Pinpoint the cell where the given text exists, returning its (x, y) midpoint coordinate. 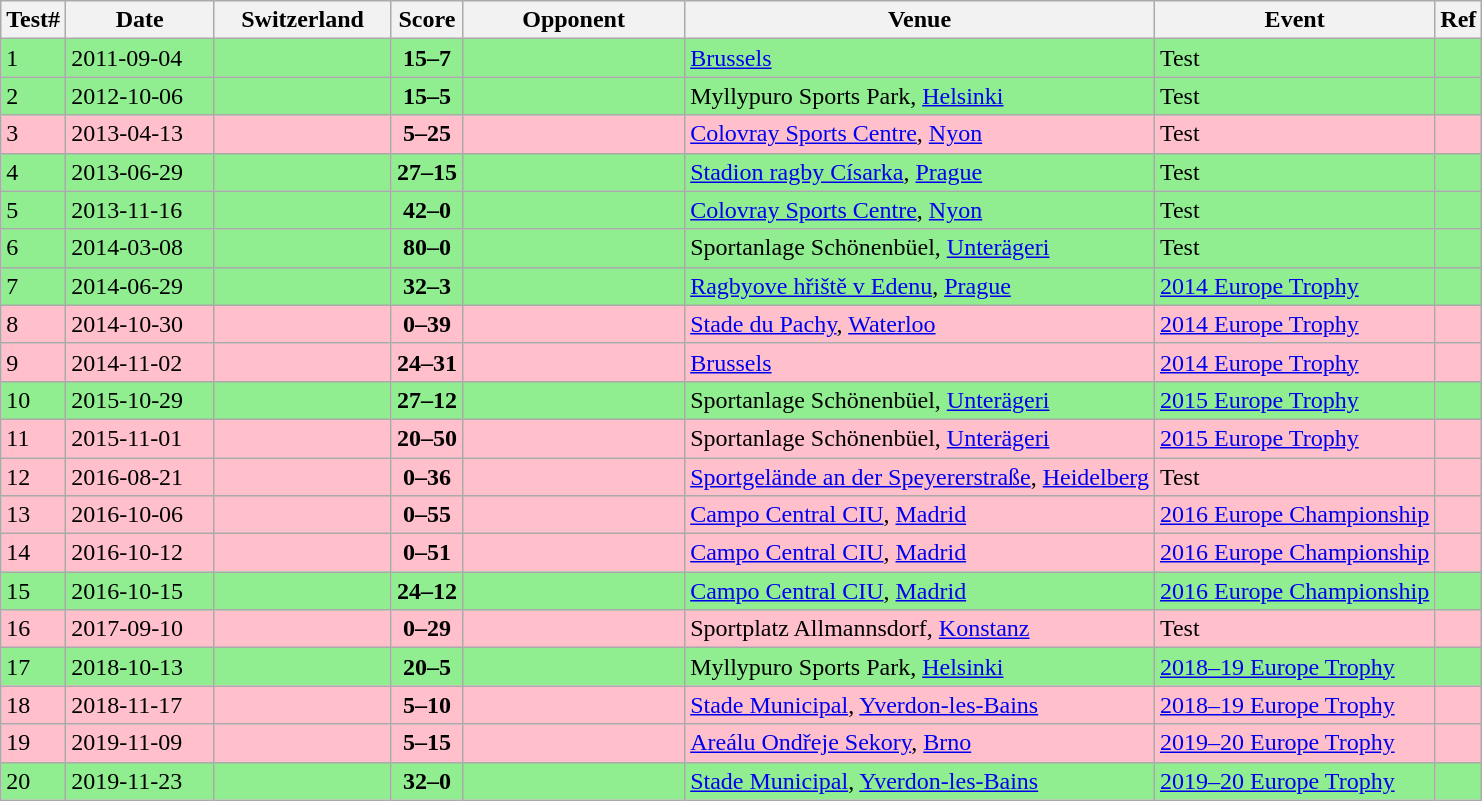
Ragbyove hřiště v Edenu, Prague (920, 286)
2014-11-02 (140, 362)
15–5 (426, 96)
Sportgelände an der Speyererstraße, Heidelberg (920, 477)
10 (34, 400)
Test# (34, 20)
32–3 (426, 286)
2018-10-13 (140, 667)
7 (34, 286)
2019-11-23 (140, 781)
9 (34, 362)
24–12 (426, 591)
Score (426, 20)
20 (34, 781)
2014-10-30 (140, 324)
8 (34, 324)
3 (34, 134)
Ref (1458, 20)
42–0 (426, 210)
0–29 (426, 629)
2016-10-12 (140, 553)
4 (34, 172)
19 (34, 743)
2013-11-16 (140, 210)
0–51 (426, 553)
0–55 (426, 515)
18 (34, 705)
1 (34, 58)
2016-10-15 (140, 591)
Sportplatz Allmannsdorf, Konstanz (920, 629)
2011-09-04 (140, 58)
15–7 (426, 58)
80–0 (426, 248)
0–36 (426, 477)
2018-11-17 (140, 705)
15 (34, 591)
Switzerland (303, 20)
Areálu Ondřeje Sekory, Brno (920, 743)
24–31 (426, 362)
2019-11-09 (140, 743)
Opponent (573, 20)
2014-06-29 (140, 286)
2 (34, 96)
12 (34, 477)
2013-06-29 (140, 172)
16 (34, 629)
32–0 (426, 781)
27–12 (426, 400)
0–39 (426, 324)
5–10 (426, 705)
2017-09-10 (140, 629)
5–15 (426, 743)
2012-10-06 (140, 96)
6 (34, 248)
Event (1294, 20)
2015-10-29 (140, 400)
Venue (920, 20)
27–15 (426, 172)
14 (34, 553)
Stadion ragby Císarka, Prague (920, 172)
5 (34, 210)
2014-03-08 (140, 248)
11 (34, 438)
17 (34, 667)
5–25 (426, 134)
2013-04-13 (140, 134)
2016-10-06 (140, 515)
Stade du Pachy, Waterloo (920, 324)
2015-11-01 (140, 438)
20–50 (426, 438)
20–5 (426, 667)
2016-08-21 (140, 477)
Date (140, 20)
13 (34, 515)
